Pinpoint the cell where the given text exists, returning its [x, y] midpoint coordinate. 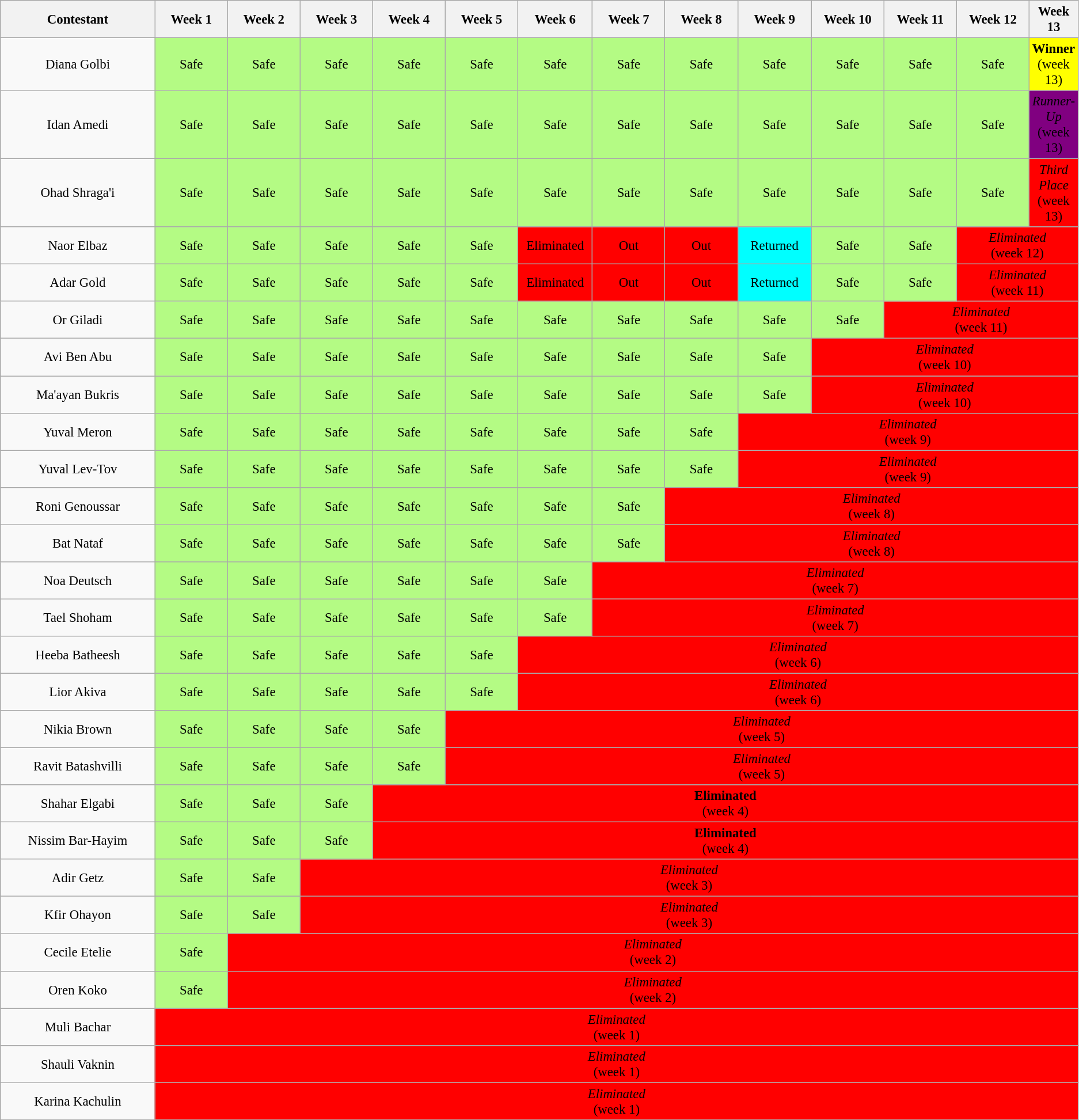
Adar Gold [78, 283]
Tael Shoham [78, 617]
Week 11 [920, 20]
Muli Bachar [78, 1027]
Diana Golbi [78, 64]
Shauli Vaknin [78, 1064]
Yuval Meron [78, 432]
Ohad Shraga'i [78, 193]
Week 10 [848, 20]
Cecile Etelie [78, 952]
Oren Koko [78, 989]
Adir Getz [78, 878]
Ravit Batashvilli [78, 767]
Week 3 [336, 20]
Lior Akiva [78, 692]
Bat Nataf [78, 544]
Nikia Brown [78, 729]
Week 8 [701, 20]
Week 4 [409, 20]
Winner(week 13) [1054, 64]
Ma'ayan Bukris [78, 395]
Week 5 [481, 20]
Avi Ben Abu [78, 357]
Third Place(week 13) [1054, 193]
Yuval Lev-Tov [78, 469]
Roni Genoussar [78, 506]
Week 9 [774, 20]
Week 7 [629, 20]
Week 1 [191, 20]
Contestant [78, 20]
Nissim Bar-Hayim [78, 841]
Eliminated(week 12) [1017, 245]
Idan Amedi [78, 124]
Or Giladi [78, 320]
Week 2 [264, 20]
Week 6 [555, 20]
Noa Deutsch [78, 580]
Week 12 [993, 20]
Karina Kachulin [78, 1101]
Naor Elbaz [78, 245]
Kfir Ohayon [78, 916]
Runner-Up(week 13) [1054, 124]
Week 13 [1054, 20]
Heeba Batheesh [78, 655]
Shahar Elgabi [78, 804]
